For the text-containing cell, return its midpoint in (X, Y) coordinate format. 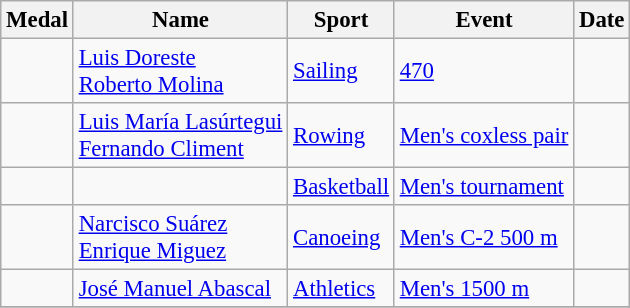
470 (484, 72)
Men's tournament (484, 187)
Event (484, 20)
Sailing (342, 72)
Men's 1500 m (484, 289)
Medal (38, 20)
Date (602, 20)
Name (180, 20)
Men's coxless pair (484, 136)
Basketball (342, 187)
José Manuel Abascal (180, 289)
Athletics (342, 289)
Luis María Lasúrtegui Fernando Climent (180, 136)
Canoeing (342, 238)
Sport (342, 20)
Rowing (342, 136)
Narcisco Suárez Enrique Miguez (180, 238)
Men's C-2 500 m (484, 238)
Luis Doreste Roberto Molina (180, 72)
